Determine the [X, Y] coordinate at the center of the cell enclosing the given text.  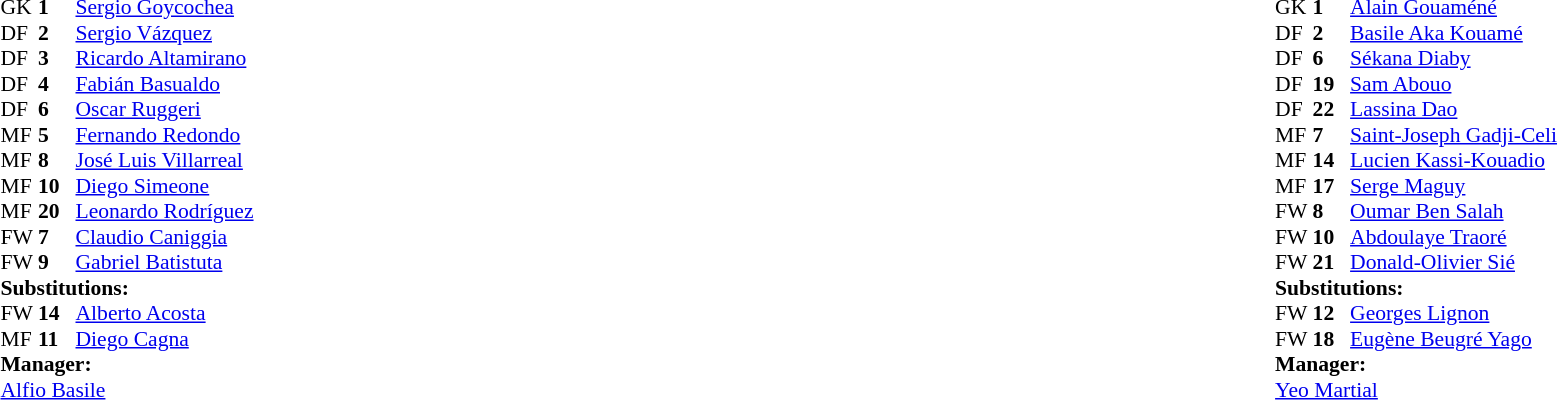
José Luis Villarreal [165, 161]
21 [1332, 263]
Fabián Basualdo [165, 84]
11 [57, 339]
Diego Simeone [165, 186]
Fernando Redondo [165, 135]
Georges Lignon [1454, 313]
5 [57, 135]
9 [57, 263]
Abdoulaye Traoré [1454, 237]
Alberto Acosta [165, 313]
Leonardo Rodríguez [165, 211]
Gabriel Batistuta [165, 263]
Basile Aka Kouamé [1454, 33]
Sergio Vázquez [165, 33]
3 [57, 59]
Sam Abouo [1454, 84]
Claudio Caniggia [165, 237]
17 [1332, 186]
Oumar Ben Salah [1454, 211]
12 [1332, 313]
19 [1332, 84]
18 [1332, 339]
22 [1332, 109]
Donald-Olivier Sié [1454, 263]
Oscar Ruggeri [165, 109]
Serge Maguy [1454, 186]
20 [57, 211]
Lucien Kassi-Kouadio [1454, 161]
4 [57, 84]
Saint-Joseph Gadji-Celi [1454, 135]
Diego Cagna [165, 339]
Lassina Dao [1454, 109]
Ricardo Altamirano [165, 59]
Sékana Diaby [1454, 59]
Eugène Beugré Yago [1454, 339]
